Identify which cell holds the provided text, then report its [X, Y] central coordinate. 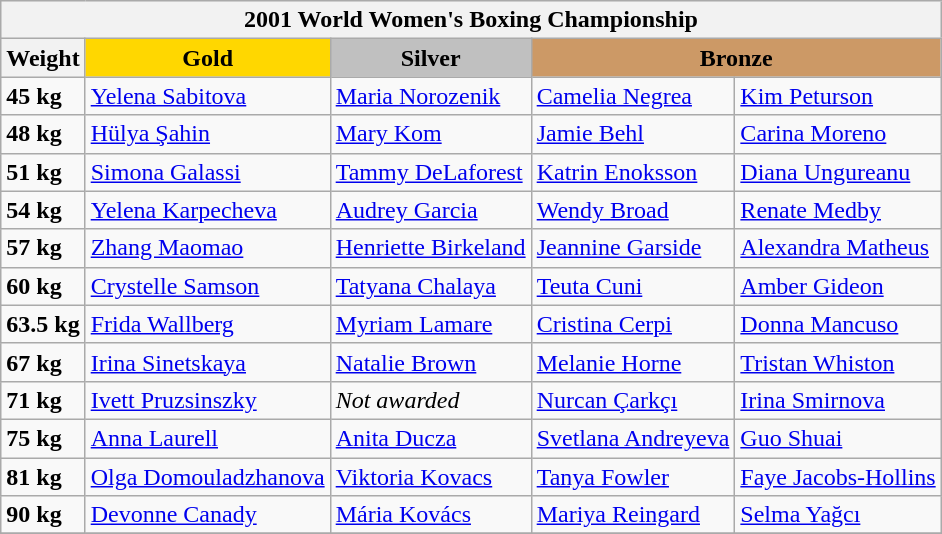
Guo Shuai [838, 438]
Jamie Behl [633, 134]
Alexandra Matheus [838, 248]
Mariya Reingard [633, 515]
Melanie Horne [633, 362]
Viktoria Kovacs [430, 477]
54 kg [43, 210]
Irina Smirnova [838, 400]
Olga Domouladzhanova [208, 477]
51 kg [43, 172]
67 kg [43, 362]
Svetlana Andreyeva [633, 438]
Irina Sinetskaya [208, 362]
Natalie Brown [430, 362]
Devonne Canady [208, 515]
Weight [43, 58]
Amber Gideon [838, 286]
Faye Jacobs-Hollins [838, 477]
Not awarded [430, 400]
Yelena Sabitova [208, 96]
81 kg [43, 477]
Tatyana Chalaya [430, 286]
Audrey Garcia [430, 210]
Crystelle Samson [208, 286]
Katrin Enoksson [633, 172]
Simona Galassi [208, 172]
Yelena Karpecheva [208, 210]
2001 World Women's Boxing Championship [471, 20]
48 kg [43, 134]
Anita Ducza [430, 438]
60 kg [43, 286]
Jeannine Garside [633, 248]
57 kg [43, 248]
Kim Peturson [838, 96]
Tristan Whiston [838, 362]
Wendy Broad [633, 210]
Selma Yağcı [838, 515]
Gold [208, 58]
Mária Kovács [430, 515]
Donna Mancuso [838, 324]
Anna Laurell [208, 438]
63.5 kg [43, 324]
Camelia Negrea [633, 96]
Hülya Şahin [208, 134]
Teuta Cuni [633, 286]
90 kg [43, 515]
Tammy DeLaforest [430, 172]
Ivett Pruzsinszky [208, 400]
Henriette Birkeland [430, 248]
75 kg [43, 438]
Diana Ungureanu [838, 172]
Nurcan Çarkçı [633, 400]
Carina Moreno [838, 134]
Zhang Maomao [208, 248]
Maria Norozenik [430, 96]
Bronze [736, 58]
Cristina Cerpi [633, 324]
Myriam Lamare [430, 324]
71 kg [43, 400]
Tanya Fowler [633, 477]
Silver [430, 58]
Mary Kom [430, 134]
Frida Wallberg [208, 324]
Renate Medby [838, 210]
45 kg [43, 96]
